Return [X, Y] of the center of cell containing provided text 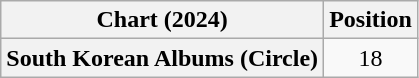
Chart (2024) [162, 20]
18 [371, 58]
Position [371, 20]
South Korean Albums (Circle) [162, 58]
